Return (x, y) of the center of cell containing provided text 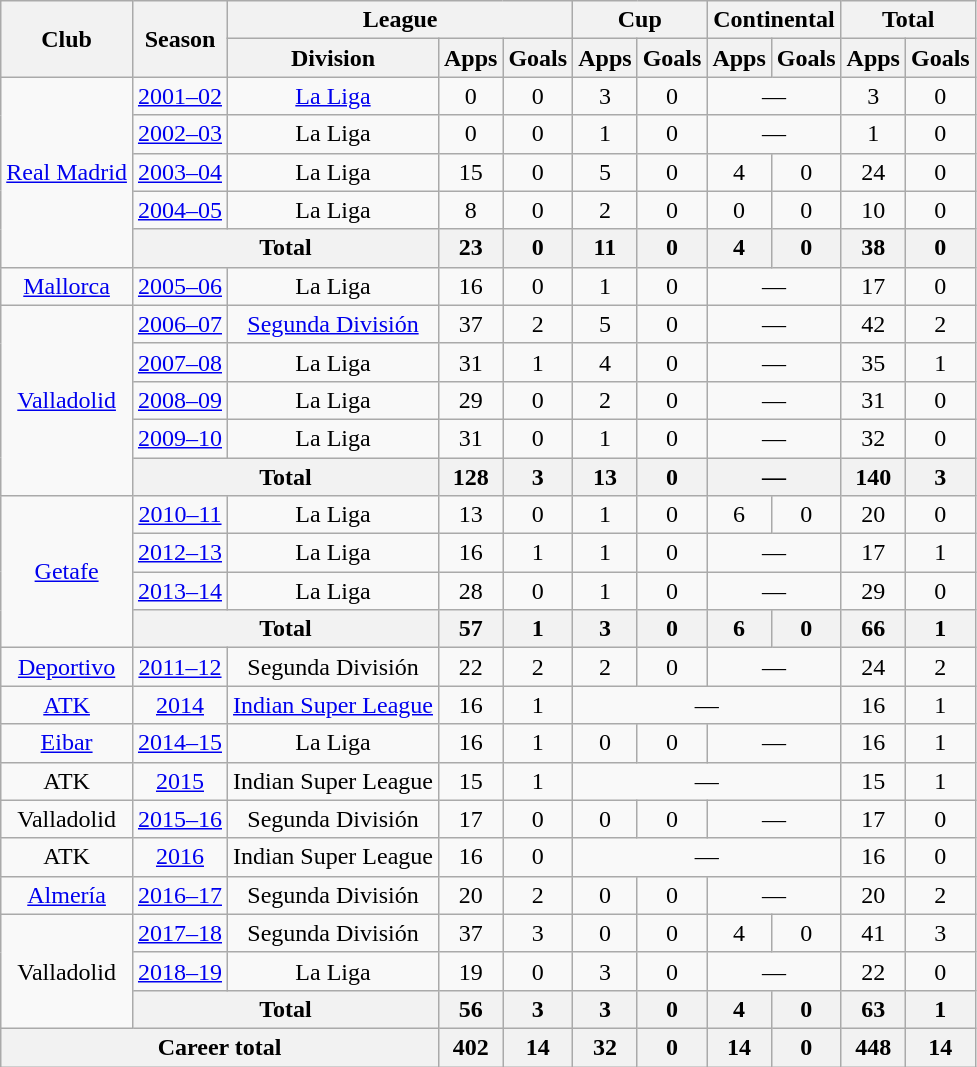
38 (873, 248)
63 (873, 1009)
2017–18 (180, 933)
2014 (180, 705)
Real Madrid (67, 172)
2015 (180, 781)
2002–03 (180, 134)
2003–04 (180, 172)
2006–07 (180, 324)
66 (873, 629)
8 (470, 210)
57 (470, 629)
2016 (180, 857)
56 (470, 1009)
10 (873, 210)
League (400, 20)
128 (470, 477)
2013–14 (180, 591)
Club (67, 39)
2010–11 (180, 515)
Getafe (67, 572)
Deportivo (67, 667)
2016–17 (180, 895)
2005–06 (180, 286)
2004–05 (180, 210)
2001–02 (180, 96)
2011–12 (180, 667)
23 (470, 248)
Eibar (67, 743)
41 (873, 933)
28 (470, 591)
448 (873, 1047)
Cup (640, 20)
2008–09 (180, 400)
2007–08 (180, 362)
Mallorca (67, 286)
Continental (774, 20)
35 (873, 362)
11 (605, 248)
19 (470, 971)
Division (334, 58)
42 (873, 324)
140 (873, 477)
Season (180, 39)
2012–13 (180, 553)
2009–10 (180, 438)
Almería (67, 895)
2015–16 (180, 819)
Career total (220, 1047)
402 (470, 1047)
2018–19 (180, 971)
2014–15 (180, 743)
